Extract the (x, y) coordinate from the center of the cell holding the provided text.  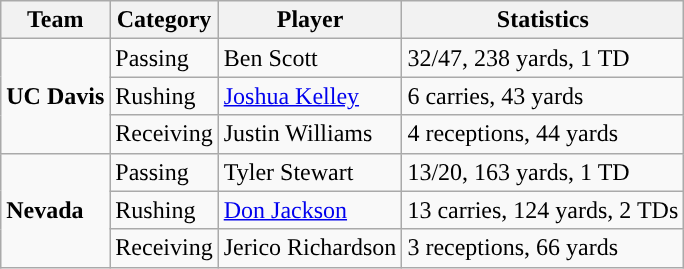
13 carries, 124 yards, 2 TDs (543, 210)
4 receptions, 44 yards (543, 134)
Don Jackson (310, 210)
6 carries, 43 yards (543, 96)
Category (164, 20)
3 receptions, 66 yards (543, 248)
Justin Williams (310, 134)
Tyler Stewart (310, 172)
13/20, 163 yards, 1 TD (543, 172)
Nevada (56, 210)
Statistics (543, 20)
Ben Scott (310, 58)
Player (310, 20)
Joshua Kelley (310, 96)
UC Davis (56, 96)
Jerico Richardson (310, 248)
32/47, 238 yards, 1 TD (543, 58)
Team (56, 20)
